Output the (x, y) coordinate of the center of the cell containing the given text.  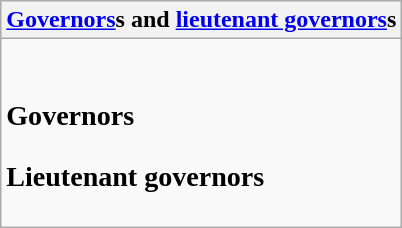
GovernorsLieutenant governors (202, 133)
Governorss and lieutenant governorss (202, 20)
